Provide the (x, y) coordinate of the cell's center where the given text is located.  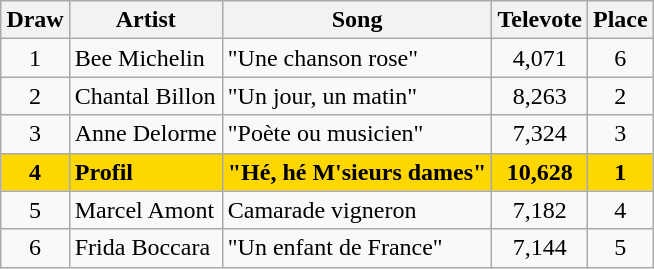
7,144 (540, 248)
Artist (146, 20)
Marcel Amont (146, 210)
"Un jour, un matin" (357, 96)
Place (620, 20)
Frida Boccara (146, 248)
Anne Delorme (146, 134)
Bee Michelin (146, 58)
Draw (35, 20)
"Une chanson rose" (357, 58)
Camarade vigneron (357, 210)
Chantal Billon (146, 96)
Profil (146, 172)
7,324 (540, 134)
Televote (540, 20)
10,628 (540, 172)
8,263 (540, 96)
Song (357, 20)
"Hé, hé M'sieurs dames" (357, 172)
"Poète ou musicien" (357, 134)
"Un enfant de France" (357, 248)
7,182 (540, 210)
4,071 (540, 58)
